Identify which cell holds the provided text, then report its [X, Y] central coordinate. 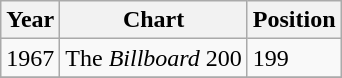
1967 [30, 58]
Position [294, 20]
Year [30, 20]
The Billboard 200 [154, 58]
199 [294, 58]
Chart [154, 20]
